Scan for the cell matching the given text and deliver its [X, Y] coordinate at center. 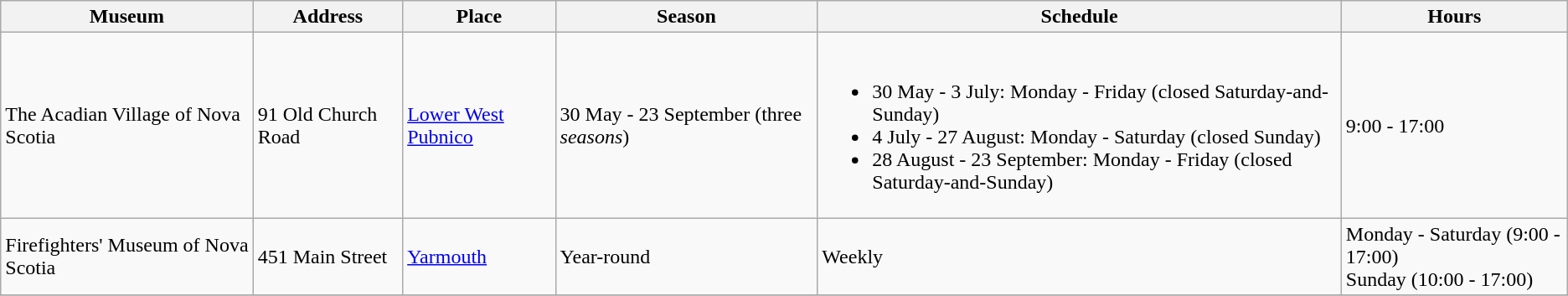
Address [328, 17]
Weekly [1080, 257]
Place [479, 17]
451 Main Street [328, 257]
Season [687, 17]
Museum [127, 17]
Schedule [1080, 17]
9:00 - 17:00 [1454, 126]
Hours [1454, 17]
30 May - 23 September (three seasons) [687, 126]
Year-round [687, 257]
91 Old Church Road [328, 126]
Yarmouth [479, 257]
Lower West Pubnico [479, 126]
Monday - Saturday (9:00 - 17:00)Sunday (10:00 - 17:00) [1454, 257]
Firefighters' Museum of Nova Scotia [127, 257]
The Acadian Village of Nova Scotia [127, 126]
